Pinpoint the cell where the given text exists, returning its [x, y] midpoint coordinate. 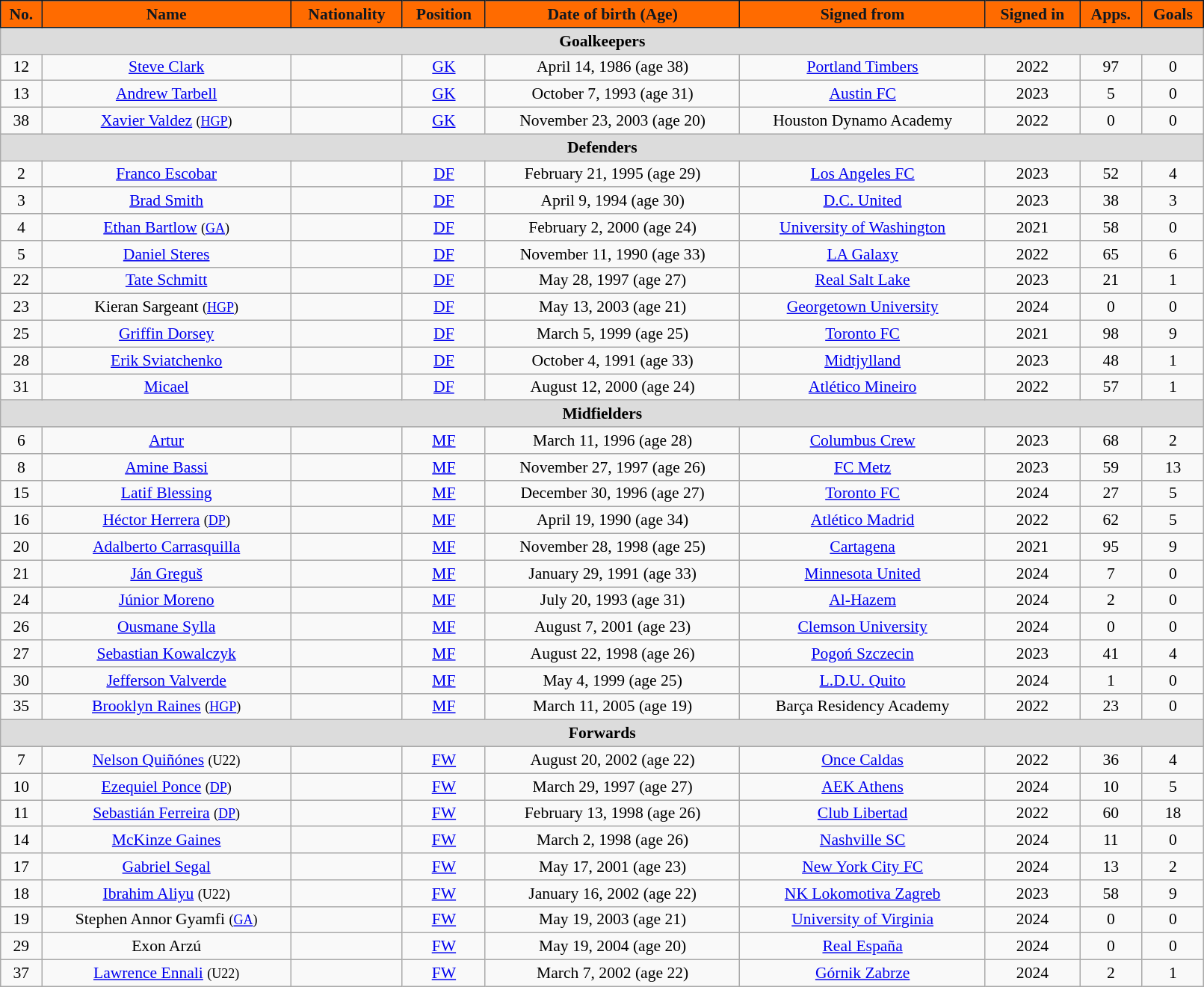
41 [1111, 654]
December 30, 1996 (age 27) [612, 493]
Daniel Steres [167, 254]
30 [21, 680]
19 [21, 920]
60 [1111, 814]
Once Caldas [862, 760]
97 [1111, 67]
Cartagena [862, 547]
Forwards [602, 734]
15 [21, 493]
Nelson Quiñónes (U22) [167, 760]
31 [21, 387]
Kieran Sargeant (HGP) [167, 307]
Xavier Valdez (HGP) [167, 121]
LA Galaxy [862, 254]
February 13, 1998 (age 26) [612, 814]
Steve Clark [167, 67]
22 [21, 280]
Sebastián Ferreira (DP) [167, 814]
AEK Athens [862, 787]
Latif Blessing [167, 493]
Ján Greguš [167, 574]
37 [21, 974]
Real España [862, 947]
Andrew Tarbell [167, 94]
University of Virginia [862, 920]
D.C. United [862, 201]
Pogoń Szczecin [862, 654]
March 7, 2002 (age 22) [612, 974]
August 7, 2001 (age 23) [612, 627]
Signed in [1032, 14]
Nationality [347, 14]
Exon Arzú [167, 947]
16 [21, 520]
Amine Bassi [167, 467]
Apps. [1111, 14]
Atlético Mineiro [862, 387]
November 27, 1997 (age 26) [612, 467]
48 [1111, 360]
November 28, 1998 (age 25) [612, 547]
Date of birth (Age) [612, 14]
35 [21, 707]
July 20, 1993 (age 31) [612, 600]
McKinze Gaines [167, 840]
Name [167, 14]
Júnior Moreno [167, 600]
November 23, 2003 (age 20) [612, 121]
May 17, 2001 (age 23) [612, 867]
Real Salt Lake [862, 280]
May 4, 1999 (age 25) [612, 680]
Los Angeles FC [862, 174]
January 29, 1991 (age 33) [612, 574]
Defenders [602, 147]
May 13, 2003 (age 21) [612, 307]
59 [1111, 467]
October 4, 1991 (age 33) [612, 360]
Position [444, 14]
24 [21, 600]
Griffin Dorsey [167, 334]
March 5, 1999 (age 25) [612, 334]
26 [21, 627]
January 16, 2002 (age 22) [612, 894]
New York City FC [862, 867]
February 2, 2000 (age 24) [612, 227]
Atlético Madrid [862, 520]
98 [1111, 334]
Club Libertad [862, 814]
April 19, 1990 (age 34) [612, 520]
Sebastian Kowalczyk [167, 654]
March 11, 2005 (age 19) [612, 707]
L.D.U. Quito [862, 680]
Gabriel Segal [167, 867]
Erik Sviatchenko [167, 360]
NK Lokomotiva Zagreb [862, 894]
25 [21, 334]
Columbus Crew [862, 440]
Stephen Annor Gyamfi (GA) [167, 920]
Barça Residency Academy [862, 707]
FC Metz [862, 467]
Artur [167, 440]
12 [21, 67]
Franco Escobar [167, 174]
May 28, 1997 (age 27) [612, 280]
Midtjylland [862, 360]
University of Washington [862, 227]
March 11, 1996 (age 28) [612, 440]
14 [21, 840]
65 [1111, 254]
Georgetown University [862, 307]
28 [21, 360]
No. [21, 14]
Clemson University [862, 627]
Brad Smith [167, 201]
August 20, 2002 (age 22) [612, 760]
Ezequiel Ponce (DP) [167, 787]
May 19, 2004 (age 20) [612, 947]
8 [21, 467]
May 19, 2003 (age 21) [612, 920]
March 29, 1997 (age 27) [612, 787]
March 2, 1998 (age 26) [612, 840]
Portland Timbers [862, 67]
Midfielders [602, 414]
Ousmane Sylla [167, 627]
95 [1111, 547]
Lawrence Ennali (U22) [167, 974]
68 [1111, 440]
Al-Hazem [862, 600]
August 22, 1998 (age 26) [612, 654]
Goalkeepers [602, 41]
Nashville SC [862, 840]
Héctor Herrera (DP) [167, 520]
Goals [1173, 14]
17 [21, 867]
20 [21, 547]
57 [1111, 387]
February 21, 1995 (age 29) [612, 174]
October 7, 1993 (age 31) [612, 94]
Austin FC [862, 94]
Houston Dynamo Academy [862, 121]
Adalberto Carrasquilla [167, 547]
Signed from [862, 14]
Jefferson Valverde [167, 680]
November 11, 1990 (age 33) [612, 254]
36 [1111, 760]
Ibrahim Aliyu (U22) [167, 894]
29 [21, 947]
52 [1111, 174]
Micael [167, 387]
62 [1111, 520]
August 12, 2000 (age 24) [612, 387]
Tate Schmitt [167, 280]
Minnesota United [862, 574]
April 14, 1986 (age 38) [612, 67]
Brooklyn Raines (HGP) [167, 707]
Ethan Bartlow (GA) [167, 227]
April 9, 1994 (age 30) [612, 201]
Górnik Zabrze [862, 974]
